Scan for the cell matching the given text and deliver its [x, y] coordinate at center. 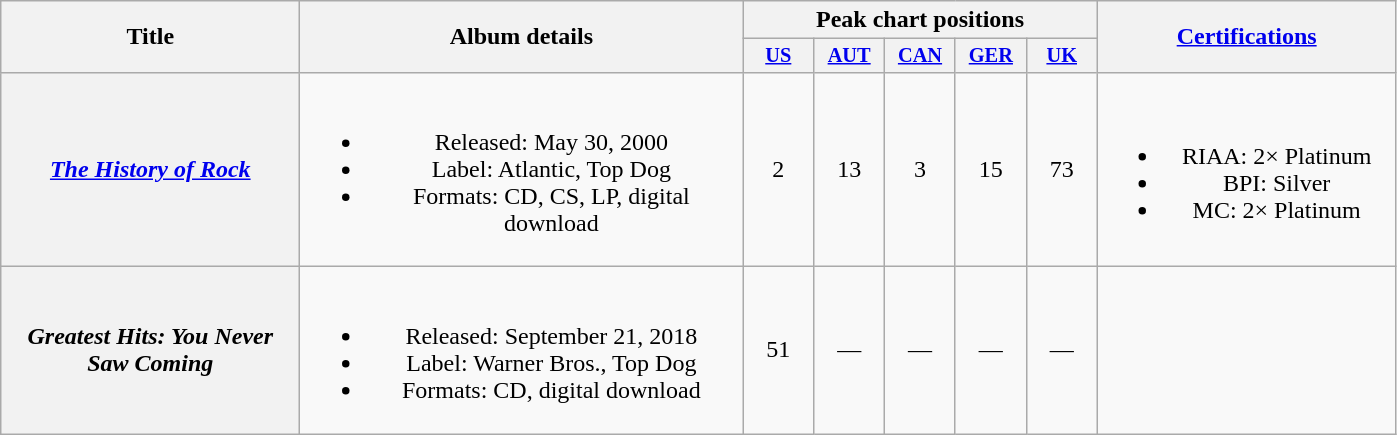
US [778, 56]
The History of Rock [150, 169]
15 [990, 169]
Certifications [1246, 37]
CAN [920, 56]
73 [1062, 169]
UK [1062, 56]
3 [920, 169]
Released: September 21, 2018Label: Warner Bros., Top DogFormats: CD, digital download [522, 350]
Greatest Hits: You Never Saw Coming [150, 350]
GER [990, 56]
Peak chart positions [920, 20]
RIAA: 2× PlatinumBPI: SilverMC: 2× Platinum [1246, 169]
Title [150, 37]
51 [778, 350]
Released: May 30, 2000Label: Atlantic, Top DogFormats: CD, CS, LP, digital download [522, 169]
Album details [522, 37]
2 [778, 169]
13 [850, 169]
AUT [850, 56]
